Output the (X, Y) coordinate of the center of the cell containing the given text.  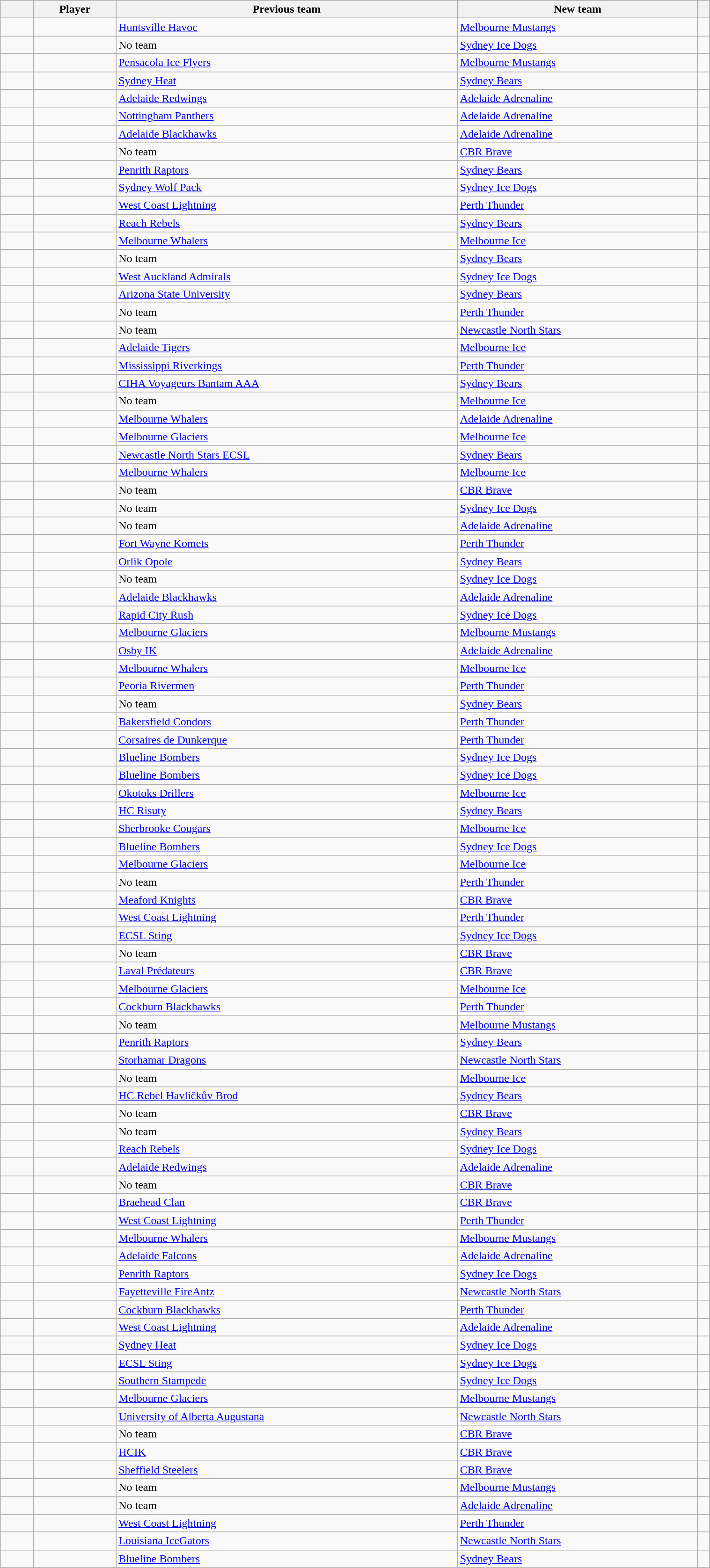
Corsaires de Dunkerque (287, 739)
Newcastle North Stars ECSL (287, 454)
Southern Stampede (287, 1381)
Fayetteville FireAntz (287, 1291)
Peoria Rivermen (287, 686)
Okotoks Drillers (287, 793)
University of Alberta Augustana (287, 1416)
Bakersfield Condors (287, 722)
Orlik Opole (287, 562)
Sheffield Steelers (287, 1470)
Nottingham Panthers (287, 116)
Previous team (287, 9)
HC Risuty (287, 811)
Player (75, 9)
HCIK (287, 1452)
West Auckland Admirals (287, 277)
Braehead Clan (287, 1203)
Adelaide Falcons (287, 1256)
Rapid City Rush (287, 615)
Laval Prédateurs (287, 971)
Adelaide Tigers (287, 348)
HC Rebel Havlíčkův Brod (287, 1096)
Meaford Knights (287, 900)
New team (578, 9)
Sydney Wolf Pack (287, 187)
Storhamar Dragons (287, 1060)
Fort Wayne Komets (287, 544)
Pensacola Ice Flyers (287, 63)
Sherbrooke Cougars (287, 829)
CIHA Voyageurs Bantam AAA (287, 383)
Huntsville Havoc (287, 27)
Osby IK (287, 650)
Louisiana IceGators (287, 1541)
Arizona State University (287, 294)
Mississippi Riverkings (287, 365)
